Return (X, Y) of the center of cell containing provided text 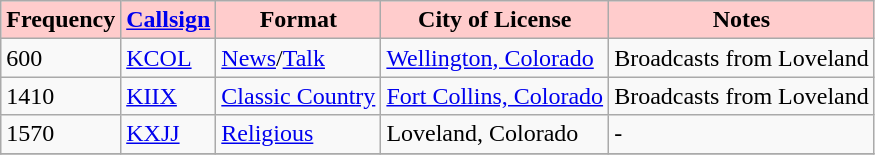
- (742, 134)
KXJJ (168, 134)
Callsign (168, 20)
Loveland, Colorado (495, 134)
600 (61, 58)
1410 (61, 96)
Frequency (61, 20)
Format (298, 20)
Classic Country (298, 96)
KIIX (168, 96)
1570 (61, 134)
Notes (742, 20)
Fort Collins, Colorado (495, 96)
KCOL (168, 58)
Religious (298, 134)
News/Talk (298, 58)
City of License (495, 20)
Wellington, Colorado (495, 58)
